Search for the cell housing the specified text and yield its (X, Y) center coordinate. 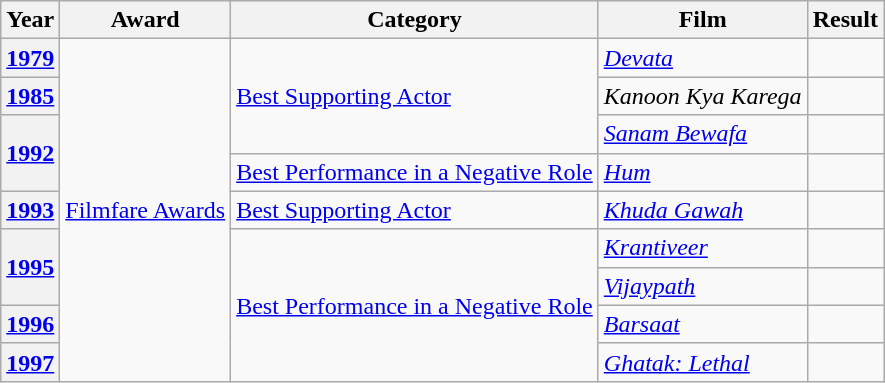
1979 (30, 58)
Result (845, 20)
Hum (702, 172)
Ghatak: Lethal (702, 362)
Devata (702, 58)
1995 (30, 267)
Barsaat (702, 324)
Krantiveer (702, 248)
1992 (30, 153)
Award (146, 20)
Khuda Gawah (702, 210)
Category (415, 20)
Vijaypath (702, 286)
1985 (30, 96)
1993 (30, 210)
Year (30, 20)
1996 (30, 324)
1997 (30, 362)
Filmfare Awards (146, 210)
Film (702, 20)
Kanoon Kya Karega (702, 96)
Sanam Bewafa (702, 134)
